Output the (X, Y) coordinate of the center of the cell containing the given text.  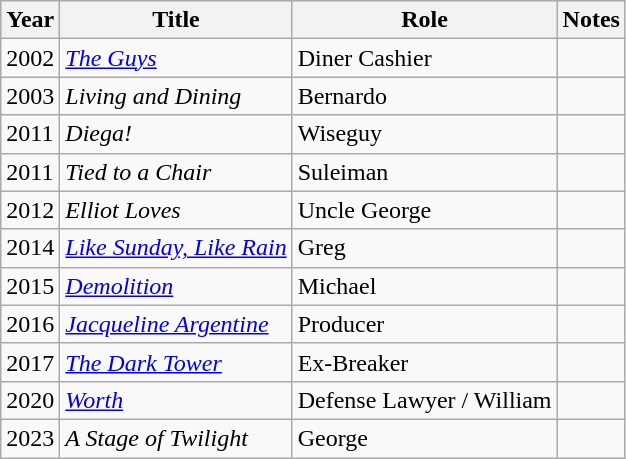
Notes (591, 20)
A Stage of Twilight (176, 438)
Worth (176, 400)
2012 (30, 210)
Like Sunday, Like Rain (176, 248)
Defense Lawyer / William (424, 400)
Producer (424, 324)
Demolition (176, 286)
2016 (30, 324)
Title (176, 20)
Suleiman (424, 172)
Diega! (176, 134)
Uncle George (424, 210)
Jacqueline Argentine (176, 324)
Ex-Breaker (424, 362)
Elliot Loves (176, 210)
2002 (30, 58)
Living and Dining (176, 96)
2017 (30, 362)
Year (30, 20)
2014 (30, 248)
2023 (30, 438)
Role (424, 20)
The Dark Tower (176, 362)
2003 (30, 96)
Diner Cashier (424, 58)
Greg (424, 248)
George (424, 438)
The Guys (176, 58)
Tied to a Chair (176, 172)
Michael (424, 286)
Bernardo (424, 96)
2015 (30, 286)
Wiseguy (424, 134)
2020 (30, 400)
